Capture the cell that displays the provided text and extract its (X, Y) central coordinate. 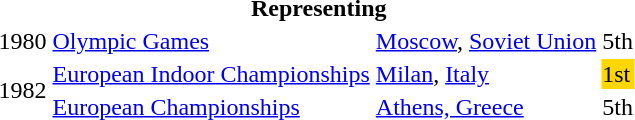
1st (618, 74)
Milan, Italy (486, 74)
Olympic Games (211, 41)
Moscow, Soviet Union (486, 41)
5th (618, 41)
European Indoor Championships (211, 74)
